Extract the [x, y] coordinate from the center of the cell holding the provided text.  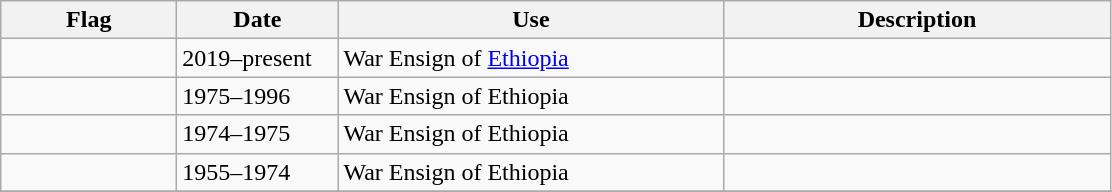
Description [917, 20]
1955–1974 [258, 172]
2019–present [258, 58]
1974–1975 [258, 134]
1975–1996 [258, 96]
Use [531, 20]
Flag [89, 20]
Date [258, 20]
